Capture the cell that displays the provided text and extract its (x, y) central coordinate. 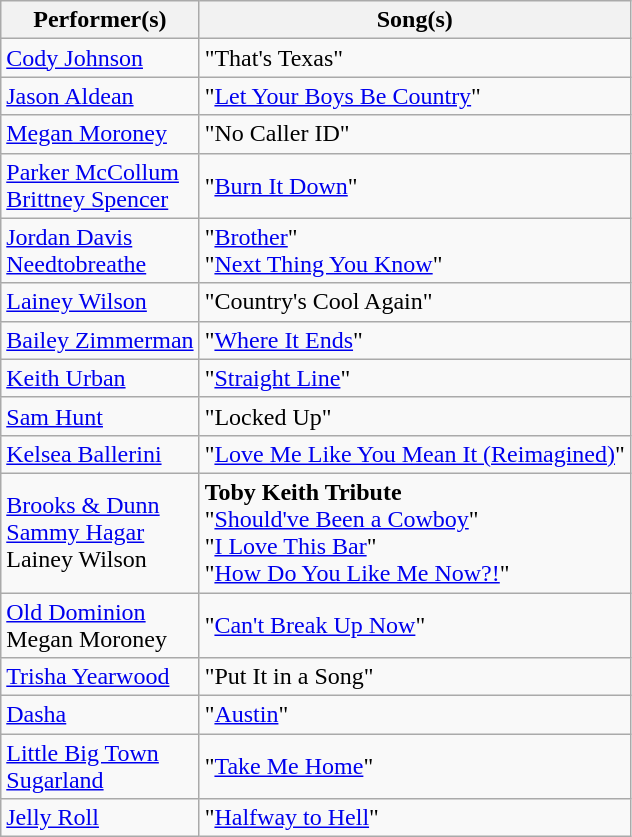
"That's Texas" (414, 58)
Cody Johnson (100, 58)
Keith Urban (100, 378)
"Brother""Next Thing You Know" (414, 250)
Parker McCollum Brittney Spencer (100, 186)
"Locked Up" (414, 416)
"Straight Line" (414, 378)
"No Caller ID" (414, 134)
Toby Keith Tribute "Should've Been a Cowboy" "I Love This Bar" "How Do You Like Me Now?!" (414, 532)
Old Dominion Megan Moroney (100, 624)
Jelly Roll (100, 818)
"Halfway to Hell" (414, 818)
Song(s) (414, 20)
Bailey Zimmerman (100, 340)
Jordan Davis Needtobreathe (100, 250)
"Country's Cool Again" (414, 302)
"Burn It Down" (414, 186)
"Take Me Home" (414, 766)
"Austin" (414, 715)
Brooks & Dunn Sammy Hagar Lainey Wilson (100, 532)
"Love Me Like You Mean It (Reimagined)" (414, 454)
Lainey Wilson (100, 302)
"Put It in a Song" (414, 677)
Performer(s) (100, 20)
"Where It Ends" (414, 340)
Jason Aldean (100, 96)
Dasha (100, 715)
Kelsea Ballerini (100, 454)
Sam Hunt (100, 416)
Megan Moroney (100, 134)
Little Big Town Sugarland (100, 766)
"Let Your Boys Be Country" (414, 96)
"Can't Break Up Now" (414, 624)
Trisha Yearwood (100, 677)
